Find where the given text appears and provide that cell's center as [X, Y] coordinate. 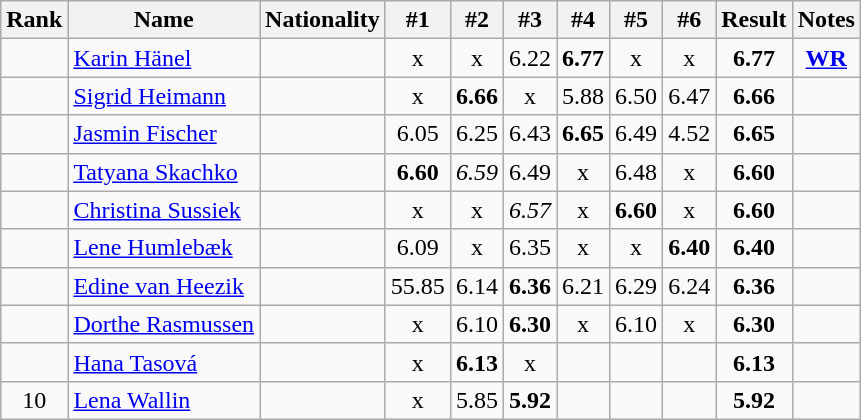
55.85 [418, 286]
6.29 [636, 286]
#4 [582, 20]
6.21 [582, 286]
WR [826, 58]
6.14 [476, 286]
Tatyana Skachko [164, 172]
6.47 [690, 96]
Lena Wallin [164, 400]
6.43 [530, 134]
#3 [530, 20]
Karin Hänel [164, 58]
6.48 [636, 172]
#6 [690, 20]
Name [164, 20]
#2 [476, 20]
Nationality [323, 20]
Edine van Heezik [164, 286]
#1 [418, 20]
6.09 [418, 248]
Rank [34, 20]
6.57 [530, 210]
Sigrid Heimann [164, 96]
4.52 [690, 134]
Notes [826, 20]
5.88 [582, 96]
Lene Humlebæk [164, 248]
Dorthe Rasmussen [164, 324]
#5 [636, 20]
5.85 [476, 400]
Jasmin Fischer [164, 134]
Christina Sussiek [164, 210]
6.59 [476, 172]
6.22 [530, 58]
6.05 [418, 134]
6.24 [690, 286]
Hana Tasová [164, 362]
10 [34, 400]
6.50 [636, 96]
6.25 [476, 134]
6.35 [530, 248]
Result [754, 20]
